From the cell containing the given text, extract its center point as [x, y] coordinate. 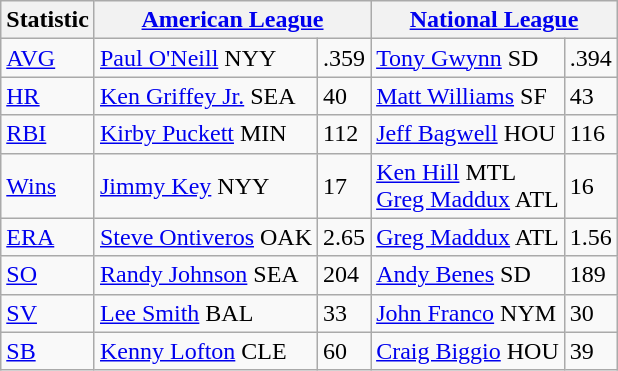
SV [48, 313]
1.56 [590, 237]
112 [344, 134]
Paul O'Neill NYY [206, 58]
43 [590, 96]
Ken Griffey Jr. SEA [206, 96]
SB [48, 351]
33 [344, 313]
189 [590, 275]
Kirby Puckett MIN [206, 134]
2.65 [344, 237]
Steve Ontiveros OAK [206, 237]
30 [590, 313]
.394 [590, 58]
American League [232, 20]
204 [344, 275]
John Franco NYM [468, 313]
39 [590, 351]
National League [494, 20]
Lee Smith BAL [206, 313]
HR [48, 96]
116 [590, 134]
Statistic [48, 20]
Jeff Bagwell HOU [468, 134]
40 [344, 96]
SO [48, 275]
RBI [48, 134]
Ken Hill MTLGreg Maddux ATL [468, 186]
Randy Johnson SEA [206, 275]
16 [590, 186]
Kenny Lofton CLE [206, 351]
60 [344, 351]
AVG [48, 58]
Greg Maddux ATL [468, 237]
Wins [48, 186]
Matt Williams SF [468, 96]
.359 [344, 58]
Andy Benes SD [468, 275]
17 [344, 186]
Tony Gwynn SD [468, 58]
Jimmy Key NYY [206, 186]
Craig Biggio HOU [468, 351]
ERA [48, 237]
